Detect which cell encompasses the target text, then output its (X, Y) center coordinate. 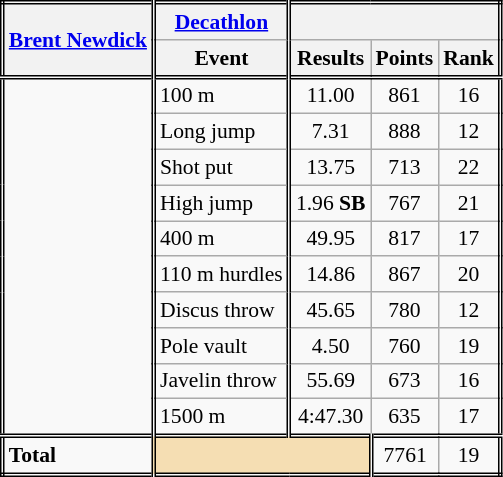
Long jump (221, 132)
14.86 (330, 275)
7.31 (330, 132)
45.65 (330, 310)
817 (405, 239)
Total (78, 456)
Points (405, 58)
22 (469, 168)
7761 (405, 456)
Shot put (221, 168)
Decathlon (221, 22)
760 (405, 346)
Pole vault (221, 346)
4:47.30 (330, 418)
Brent Newdick (78, 40)
1500 m (221, 418)
110 m hurdles (221, 275)
1.96 SB (330, 203)
867 (405, 275)
Results (330, 58)
673 (405, 381)
Event (221, 58)
20 (469, 275)
888 (405, 132)
4.50 (330, 346)
49.95 (330, 239)
Discus throw (221, 310)
Javelin throw (221, 381)
Rank (469, 58)
767 (405, 203)
55.69 (330, 381)
13.75 (330, 168)
861 (405, 96)
100 m (221, 96)
780 (405, 310)
21 (469, 203)
713 (405, 168)
400 m (221, 239)
635 (405, 418)
11.00 (330, 96)
High jump (221, 203)
